Output the (X, Y) coordinate of the center of the cell containing the given text.  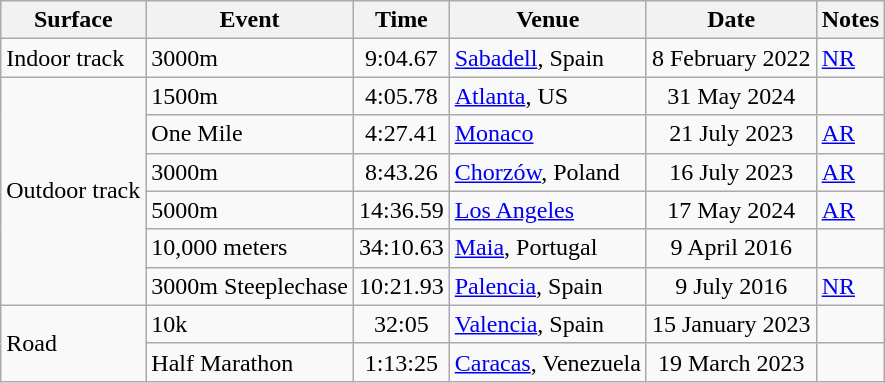
16 July 2023 (731, 172)
1500m (250, 96)
9 April 2016 (731, 248)
5000m (250, 210)
Surface (74, 20)
Sabadell, Spain (548, 58)
9 July 2016 (731, 286)
Atlanta, US (548, 96)
Half Marathon (250, 362)
19 March 2023 (731, 362)
3000m Steeplechase (250, 286)
32:05 (401, 324)
9:04.67 (401, 58)
4:05.78 (401, 96)
Event (250, 20)
1:13:25 (401, 362)
10k (250, 324)
Date (731, 20)
8:43.26 (401, 172)
34:10.63 (401, 248)
Indoor track (74, 58)
Monaco (548, 134)
One Mile (250, 134)
10,000 meters (250, 248)
Time (401, 20)
4:27.41 (401, 134)
Maia, Portugal (548, 248)
15 January 2023 (731, 324)
17 May 2024 (731, 210)
Chorzów, Poland (548, 172)
10:21.93 (401, 286)
Palencia, Spain (548, 286)
Caracas, Venezuela (548, 362)
21 July 2023 (731, 134)
Road (74, 343)
Los Angeles (548, 210)
14:36.59 (401, 210)
8 February 2022 (731, 58)
Notes (850, 20)
Outdoor track (74, 191)
31 May 2024 (731, 96)
Venue (548, 20)
Valencia, Spain (548, 324)
